Pinpoint the cell where the given text exists, returning its [x, y] midpoint coordinate. 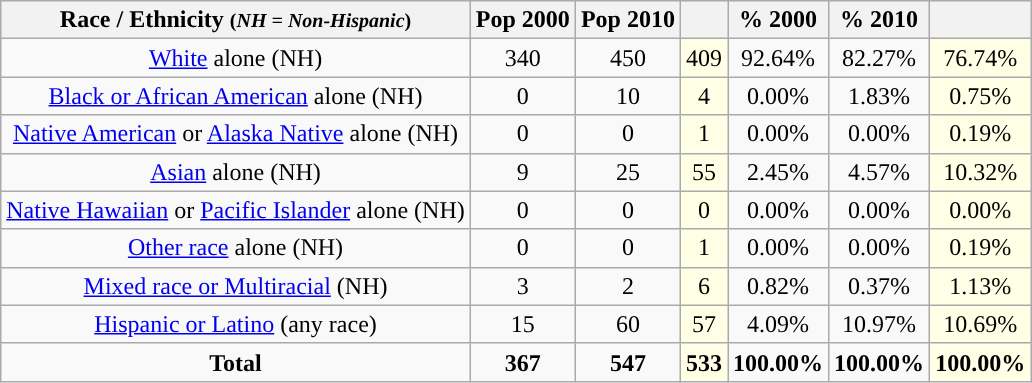
4.09% [778, 324]
547 [628, 362]
76.74% [980, 58]
Race / Ethnicity (NH = Non-Hispanic) [236, 20]
4.57% [880, 172]
10.69% [980, 324]
15 [522, 324]
1.13% [980, 286]
10 [628, 96]
Total [236, 362]
82.27% [880, 58]
1.83% [880, 96]
Black or African American alone (NH) [236, 96]
White alone (NH) [236, 58]
Pop 2000 [522, 20]
409 [704, 58]
533 [704, 362]
367 [522, 362]
% 2010 [880, 20]
92.64% [778, 58]
9 [522, 172]
Hispanic or Latino (any race) [236, 324]
57 [704, 324]
% 2000 [778, 20]
Native American or Alaska Native alone (NH) [236, 134]
Native Hawaiian or Pacific Islander alone (NH) [236, 210]
Mixed race or Multiracial (NH) [236, 286]
3 [522, 286]
10.32% [980, 172]
10.97% [880, 324]
4 [704, 96]
25 [628, 172]
Pop 2010 [628, 20]
6 [704, 286]
2 [628, 286]
450 [628, 58]
Other race alone (NH) [236, 248]
0.37% [880, 286]
0.75% [980, 96]
340 [522, 58]
60 [628, 324]
2.45% [778, 172]
Asian alone (NH) [236, 172]
0.82% [778, 286]
55 [704, 172]
